Search for the cell housing the specified text and yield its (X, Y) center coordinate. 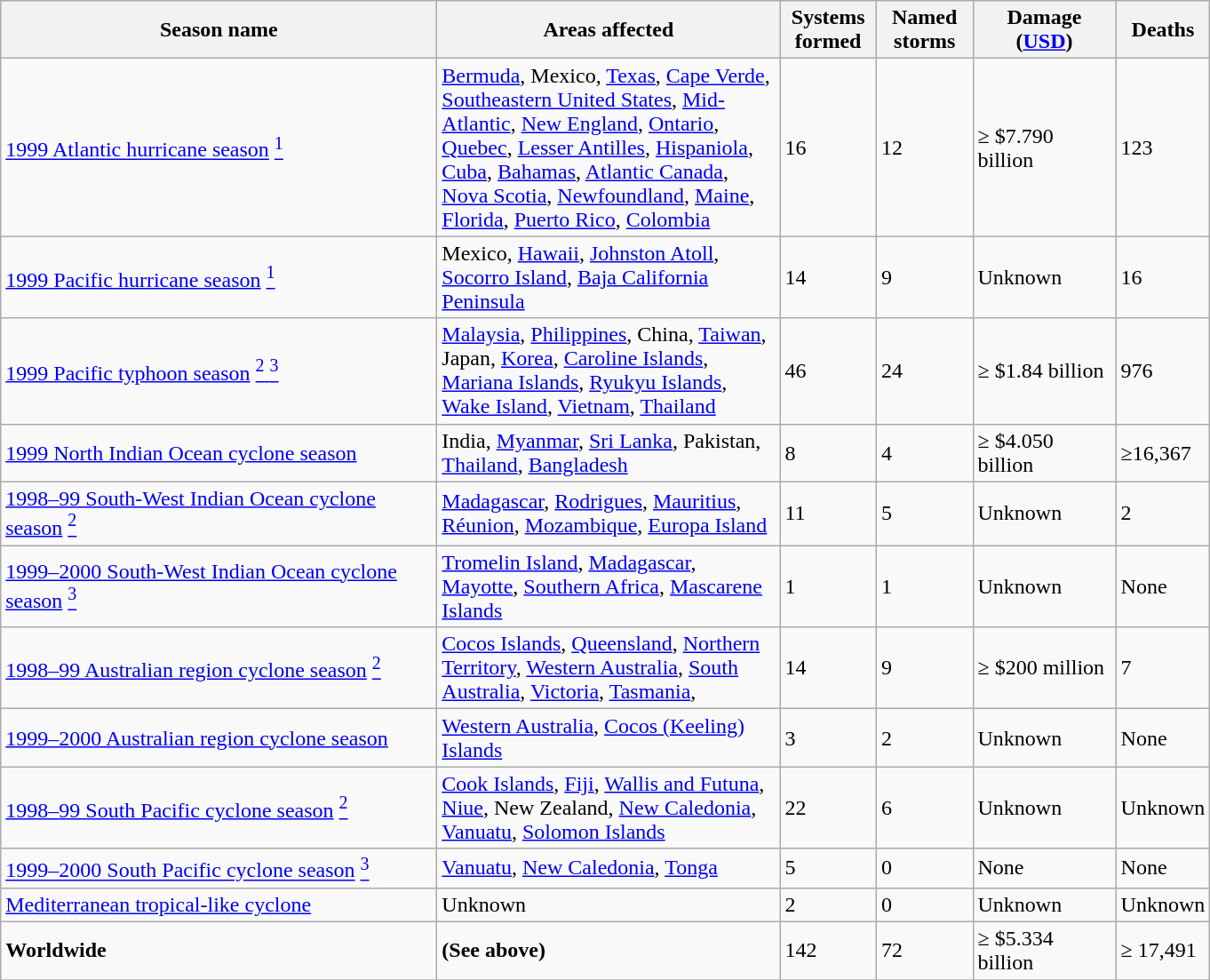
976 (1163, 371)
1999 Pacific hurricane season 1 (219, 277)
Mediterranean tropical-like cyclone (219, 904)
1999 Atlantic hurricane season 1 (219, 147)
Malaysia, Philippines, China, Taiwan, Japan, Korea, Caroline Islands, Mariana Islands, Ryukyu Islands, Wake Island, Vietnam, Thailand (609, 371)
Systems formed (828, 30)
Worldwide (219, 951)
46 (828, 371)
22 (828, 808)
≥ 17,491 (1163, 951)
Madagascar, Rodrigues, Mauritius, Réunion, Mozambique, Europa Island (609, 514)
≥ $5.334 billion (1045, 951)
6 (924, 808)
12 (924, 147)
1999 North Indian Ocean cyclone season (219, 453)
≥16,367 (1163, 453)
1998–99 Australian region cyclone season 2 (219, 668)
Areas affected (609, 30)
Vanuatu, New Caledonia, Tonga (609, 869)
Damage (USD) (1045, 30)
Tromelin Island, Madagascar, Mayotte, Southern Africa, Mascarene Islands (609, 586)
1998–99 South-West Indian Ocean cyclone season 2 (219, 514)
1999–2000 Australian region cyclone season (219, 737)
Deaths (1163, 30)
Named storms (924, 30)
(See above) (609, 951)
Western Australia, Cocos (Keeling) Islands (609, 737)
India, Myanmar, Sri Lanka, Pakistan, Thailand, Bangladesh (609, 453)
24 (924, 371)
Cook Islands, Fiji, Wallis and Futuna, Niue, New Zealand, New Caledonia, Vanuatu, Solomon Islands (609, 808)
≥ $200 million (1045, 668)
Season name (219, 30)
7 (1163, 668)
1999 Pacific typhoon season 2 3 (219, 371)
≥ $1.84 billion (1045, 371)
Mexico, Hawaii, Johnston Atoll, Socorro Island, Baja California Peninsula (609, 277)
8 (828, 453)
142 (828, 951)
1998–99 South Pacific cyclone season 2 (219, 808)
11 (828, 514)
72 (924, 951)
3 (828, 737)
4 (924, 453)
≥ $4.050 billion (1045, 453)
≥ $7.790 billion (1045, 147)
1999–2000 South Pacific cyclone season 3 (219, 869)
123 (1163, 147)
1999–2000 South-West Indian Ocean cyclone season 3 (219, 586)
Cocos Islands, Queensland, Northern Territory, Western Australia, South Australia, Victoria, Tasmania, (609, 668)
